From the cell containing the given text, extract its center point as (X, Y) coordinate. 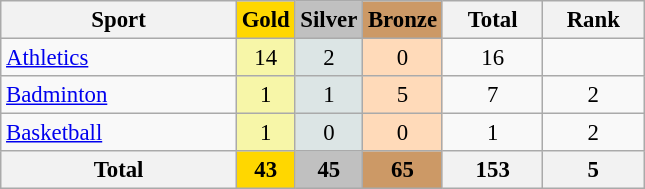
Basketball (119, 133)
45 (329, 170)
Badminton (119, 95)
16 (492, 58)
Sport (119, 20)
Rank (594, 20)
65 (403, 170)
Athletics (119, 58)
14 (266, 58)
Bronze (403, 20)
43 (266, 170)
Gold (266, 20)
Silver (329, 20)
153 (492, 170)
7 (492, 95)
